Determine the (x, y) coordinate at the center of the cell enclosing the given text.  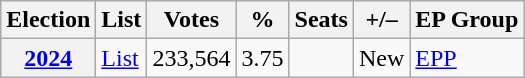
Election (48, 20)
EPP (467, 58)
% (262, 20)
EP Group (467, 20)
3.75 (262, 58)
2024 (48, 58)
New (381, 58)
Seats (321, 20)
233,564 (192, 58)
+/– (381, 20)
Votes (192, 20)
